Detect which cell encompasses the target text, then output its [x, y] center coordinate. 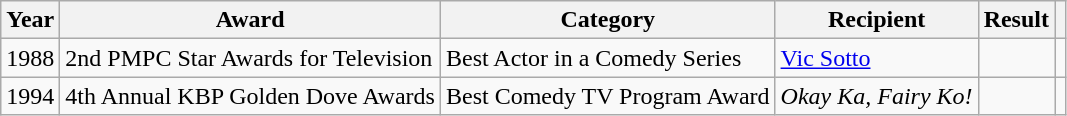
2nd PMPC Star Awards for Television [250, 58]
Best Actor in a Comedy Series [608, 58]
Category [608, 20]
4th Annual KBP Golden Dove Awards [250, 96]
1988 [30, 58]
Recipient [876, 20]
Vic Sotto [876, 58]
Okay Ka, Fairy Ko! [876, 96]
1994 [30, 96]
Year [30, 20]
Best Comedy TV Program Award [608, 96]
Award [250, 20]
Result [1016, 20]
